For the text-containing cell, return its midpoint in [X, Y] coordinate format. 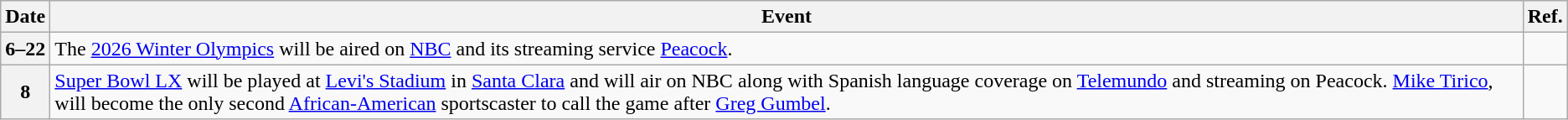
Date [25, 17]
Event [787, 17]
6–22 [25, 49]
The 2026 Winter Olympics will be aired on NBC and its streaming service Peacock. [787, 49]
8 [25, 92]
Ref. [1545, 17]
